Extract the [x, y] coordinate from the center of the cell holding the provided text.  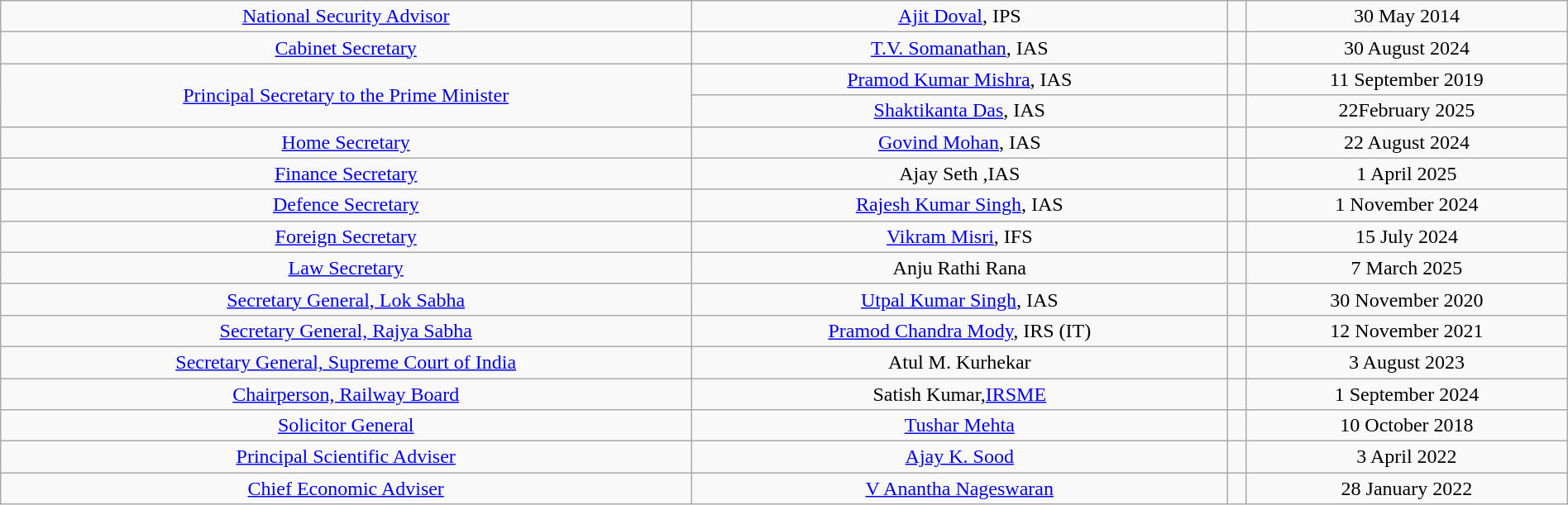
22 August 2024 [1408, 142]
12 November 2021 [1408, 331]
Pramod Kumar Mishra, IAS [959, 79]
Atul M. Kurhekar [959, 362]
V Anantha Nageswaran [959, 488]
3 April 2022 [1408, 457]
Pramod Chandra Mody, IRS (IT) [959, 331]
Chairperson, Railway Board [346, 394]
Govind Mohan, IAS [959, 142]
1 November 2024 [1408, 205]
3 August 2023 [1408, 362]
Law Secretary [346, 268]
Tushar Mehta [959, 426]
Home Secretary [346, 142]
22February 2025 [1408, 111]
National Security Advisor [346, 17]
28 January 2022 [1408, 488]
1 April 2025 [1408, 174]
Chief Economic Adviser [346, 488]
30 May 2014 [1408, 17]
Shaktikanta Das, IAS [959, 111]
30 August 2024 [1408, 48]
Principal Scientific Adviser [346, 457]
Rajesh Kumar Singh, IAS [959, 205]
Ajit Doval, IPS [959, 17]
30 November 2020 [1408, 299]
7 March 2025 [1408, 268]
Solicitor General [346, 426]
Utpal Kumar Singh, IAS [959, 299]
11 September 2019 [1408, 79]
T.V. Somanathan, IAS [959, 48]
Ajay K. Sood [959, 457]
Defence Secretary [346, 205]
Satish Kumar,IRSME [959, 394]
Principal Secretary to the Prime Minister [346, 95]
Anju Rathi Rana [959, 268]
Foreign Secretary [346, 236]
15 July 2024 [1408, 236]
Vikram Misri, IFS [959, 236]
Ajay Seth ,IAS [959, 174]
10 October 2018 [1408, 426]
Secretary General, Lok Sabha [346, 299]
Finance Secretary [346, 174]
Secretary General, Supreme Court of India [346, 362]
1 September 2024 [1408, 394]
Secretary General, Rajya Sabha [346, 331]
Cabinet Secretary [346, 48]
